Return (x, y) of the center of cell containing provided text 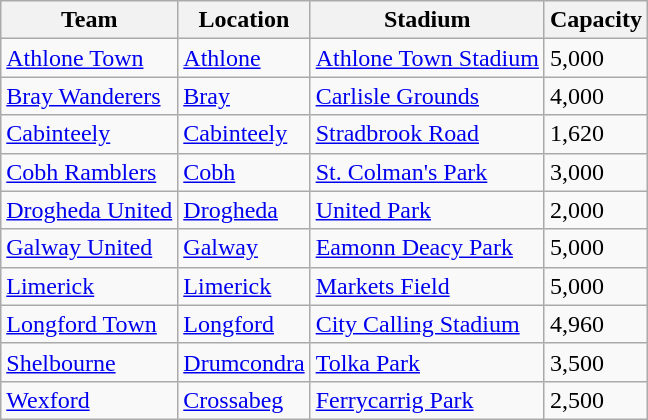
Eamonn Deacy Park (427, 248)
3,500 (596, 362)
Shelbourne (90, 362)
Markets Field (427, 286)
Ferrycarrig Park (427, 400)
Galway (244, 248)
Bray (244, 96)
Capacity (596, 20)
2,000 (596, 210)
Drogheda United (90, 210)
City Calling Stadium (427, 324)
Tolka Park (427, 362)
Longford Town (90, 324)
United Park (427, 210)
Carlisle Grounds (427, 96)
Galway United (90, 248)
Stradbrook Road (427, 134)
1,620 (596, 134)
Crossabeg (244, 400)
2,500 (596, 400)
Drogheda (244, 210)
Longford (244, 324)
4,960 (596, 324)
Athlone Town (90, 58)
Bray Wanderers (90, 96)
Athlone (244, 58)
Cobh (244, 172)
Athlone Town Stadium (427, 58)
Drumcondra (244, 362)
Cobh Ramblers (90, 172)
4,000 (596, 96)
Team (90, 20)
St. Colman's Park (427, 172)
Stadium (427, 20)
Wexford (90, 400)
Location (244, 20)
3,000 (596, 172)
